Find where the given text appears and provide that cell's center as (X, Y) coordinate. 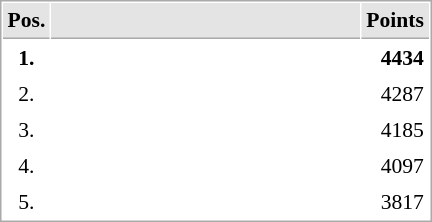
4185 (396, 129)
3817 (396, 201)
4434 (396, 57)
3. (26, 129)
Pos. (26, 21)
Points (396, 21)
1. (26, 57)
4287 (396, 93)
2. (26, 93)
5. (26, 201)
4. (26, 165)
4097 (396, 165)
